From the cell containing the given text, extract its center point as (X, Y) coordinate. 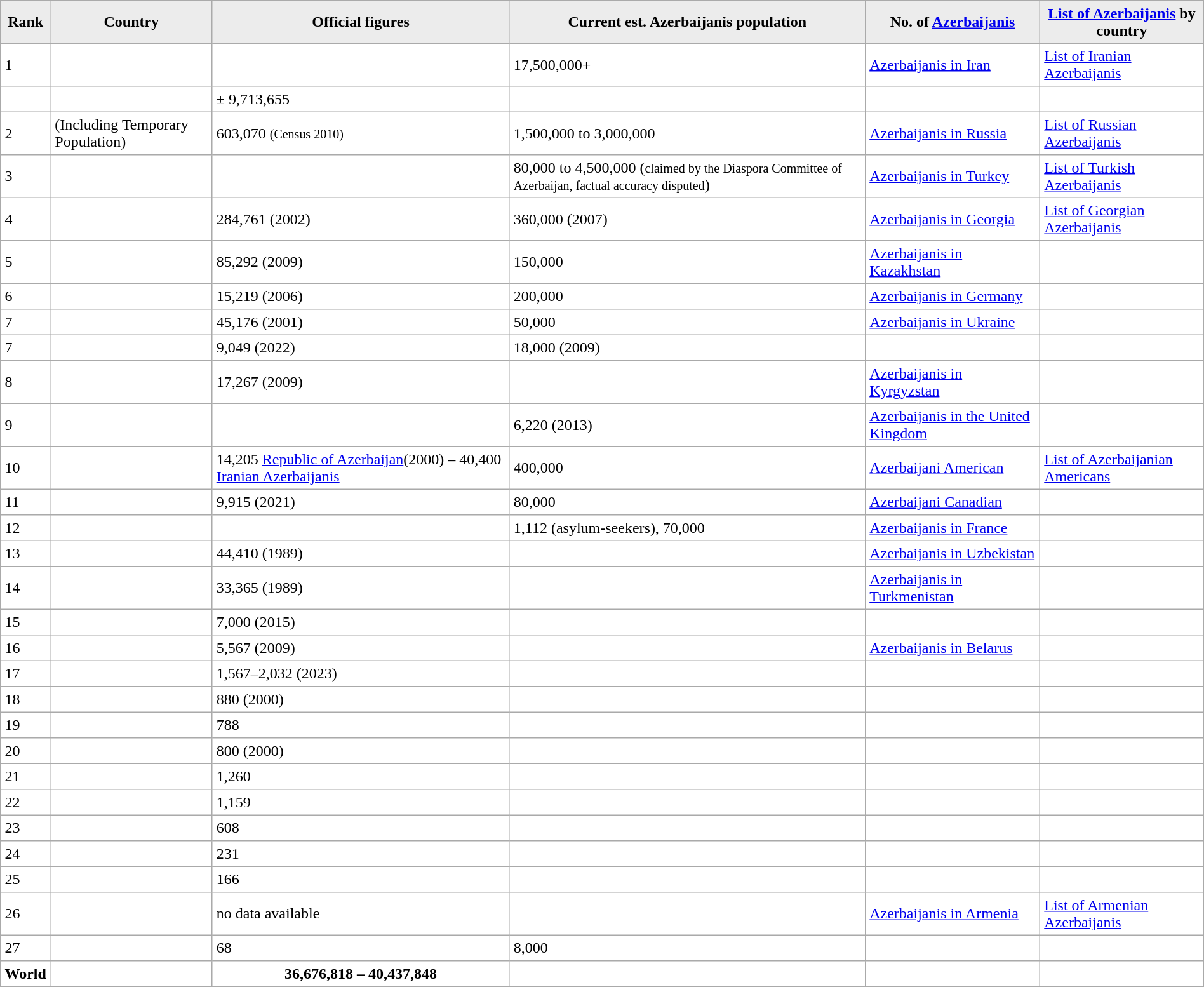
11 (25, 502)
Azerbaijanis in Russia (953, 133)
45,176 (2001) (361, 322)
231 (361, 854)
68 (361, 948)
Official figures (361, 22)
24 (25, 854)
21 (25, 776)
9 (25, 425)
Current est. Azerbaijanis population (687, 22)
1,567–2,032 (2023) (361, 673)
No. of Azerbaijanis (953, 22)
± 9,713,655 (361, 99)
(Including Temporary Population) (131, 133)
7,000 (2015) (361, 622)
1,159 (361, 802)
Azerbaijanis in Kyrgyzstan (953, 382)
3 (25, 177)
15,219 (2006) (361, 296)
800 (2000) (361, 751)
6 (25, 296)
Country (131, 22)
List of Azerbaijanis by country (1122, 22)
14,205 Republic of Azerbaijan(2000) – 40,400 Iranian Azerbaijanis (361, 468)
13 (25, 553)
1 (25, 65)
18,000 (2009) (687, 347)
8 (25, 382)
85,292 (2009) (361, 262)
400,000 (687, 468)
12 (25, 528)
List of Iranian Azerbaijanis (1122, 65)
17,500,000+ (687, 65)
Azerbaijanis in Armenia (953, 914)
List of Armenian Azerbaijanis (1122, 914)
List of Russian Azerbaijanis (1122, 133)
Azerbaijanis in Kazakhstan (953, 262)
Azerbaijanis in the United Kingdom (953, 425)
10 (25, 468)
166 (361, 879)
Azerbaijani American (953, 468)
Azerbaijanis in Belarus (953, 648)
360,000 (2007) (687, 219)
Azerbaijanis in France (953, 528)
9,915 (2021) (361, 502)
17 (25, 673)
Azerbaijanis in Ukraine (953, 322)
Azerbaijani Canadian (953, 502)
5 (25, 262)
788 (361, 725)
List of Georgian Azerbaijanis (1122, 219)
Azerbaijanis in Turkmenistan (953, 588)
44,410 (1989) (361, 553)
25 (25, 879)
14 (25, 588)
Rank (25, 22)
33,365 (1989) (361, 588)
20 (25, 751)
23 (25, 828)
2 (25, 133)
6,220 (2013) (687, 425)
9,049 (2022) (361, 347)
27 (25, 948)
284,761 (2002) (361, 219)
Azerbaijanis in Georgia (953, 219)
1,112 (asylum-seekers), 70,000 (687, 528)
50,000 (687, 322)
Azerbaijanis in Turkey (953, 177)
36,676,818 – 40,437,848 (361, 974)
Azerbaijanis in Germany (953, 296)
18 (25, 699)
22 (25, 802)
15 (25, 622)
no data available (361, 914)
16 (25, 648)
1,260 (361, 776)
80,000 (687, 502)
880 (2000) (361, 699)
World (25, 974)
17,267 (2009) (361, 382)
603,070 (Census 2010) (361, 133)
Azerbaijanis in Iran (953, 65)
List of Azerbaijanian Americans (1122, 468)
150,000 (687, 262)
1,500,000 to 3,000,000 (687, 133)
4 (25, 219)
Azerbaijanis in Uzbekistan (953, 553)
26 (25, 914)
List of Turkish Azerbaijanis (1122, 177)
5,567 (2009) (361, 648)
19 (25, 725)
80,000 to 4,500,000 (claimed by the Diaspora Committee of Azerbaijan, factual accuracy disputed) (687, 177)
200,000 (687, 296)
608 (361, 828)
8,000 (687, 948)
